Detect which cell encompasses the target text, then output its (X, Y) center coordinate. 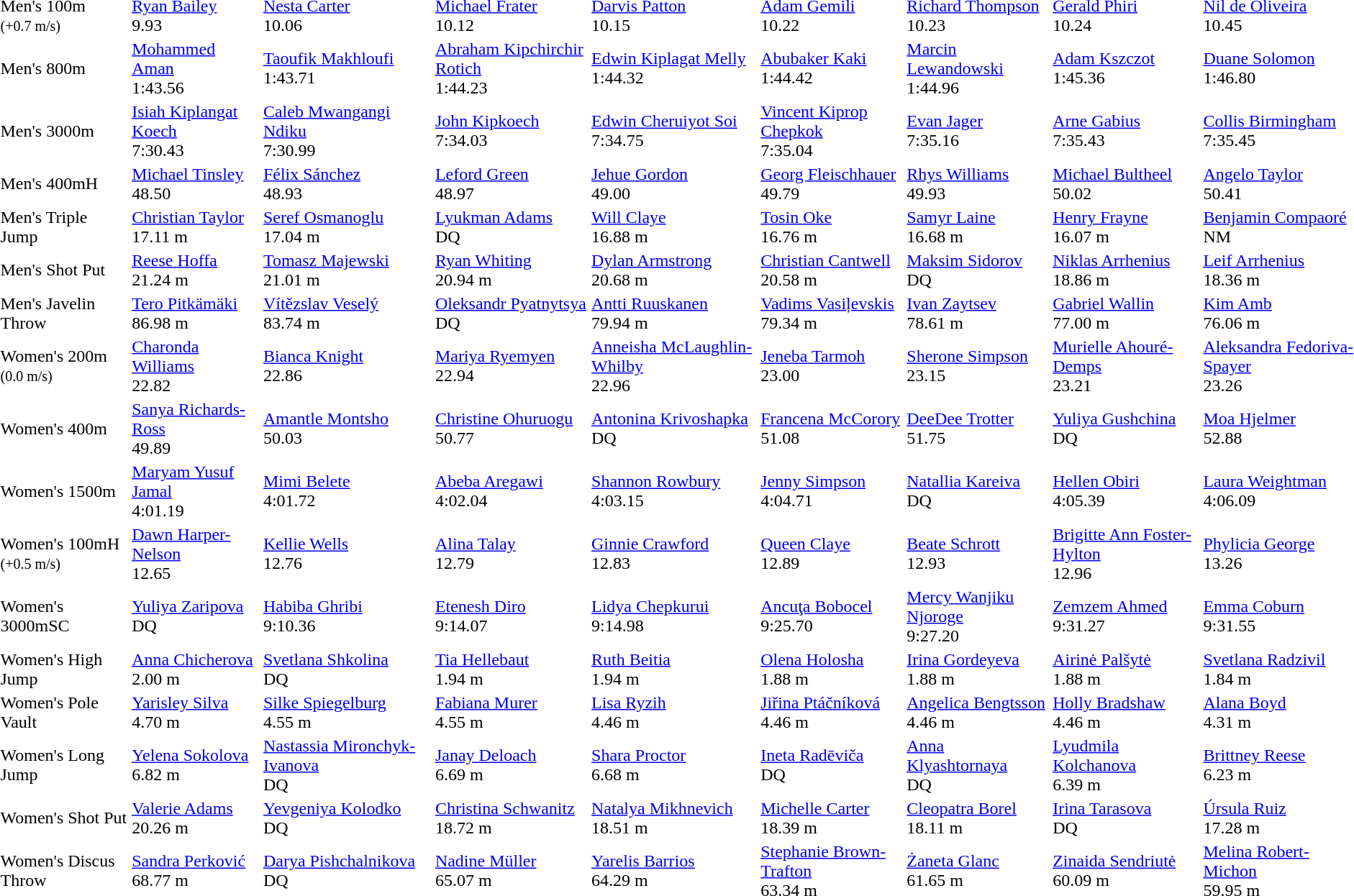
Gabriel Wallin 77.00 m (1126, 314)
Michael Bultheel 50.02 (1126, 184)
Svetlana Shkolina DQ (347, 669)
DeeDee Trotter 51.75 (978, 429)
Antonina Krivoshapka DQ (674, 429)
Oleksandr Pyatnytsya DQ (511, 314)
Angelica Bengtsson 4.46 m (978, 712)
Ineta Radēviča DQ (832, 765)
Tia Hellebaut 1.94 m (511, 669)
Yuliya Gushchina DQ (1126, 429)
Shannon Rowbury 4:03.15 (674, 491)
Sanya Richards-Ross 49.89 (196, 429)
Jeneba Tarmoh 23.00 (832, 366)
Dylan Armstrong 20.68 m (674, 270)
Ryan Whiting 20.94 m (511, 270)
Tomasz Majewski 21.01 m (347, 270)
Murielle Ahouré-Demps 23.21 (1126, 366)
Abraham Kipchirchir Rotich 1:44.23 (511, 68)
Zemzem Ahmed 9:31.27 (1126, 616)
Adam Kszczot 1:45.36 (1126, 68)
Jiřina Ptáčníková 4.46 m (832, 712)
Lyukman Adams DQ (511, 227)
Natalya Mikhnevich 18.51 m (674, 818)
Christina Schwanitz 18.72 m (511, 818)
Dawn Harper-Nelson 12.65 (196, 554)
Hellen Obiri 4:05.39 (1126, 491)
Mimi Belete 4:01.72 (347, 491)
Cleopatra Borel 18.11 m (978, 818)
Yevgeniya Kolodko DQ (347, 818)
Ancuţa Bobocel 9:25.70 (832, 616)
Francena McCorory 51.08 (832, 429)
Evan Jager 7:35.16 (978, 131)
Mercy Wanjiku Njoroge 9:27.20 (978, 616)
Brigitte Ann Foster-Hylton 12.96 (1126, 554)
John Kipkoech 7:34.03 (511, 131)
Isiah Kiplangat Koech 7:30.43 (196, 131)
Marcin Lewandowski 1:44.96 (978, 68)
Silke Spiegelburg 4.55 m (347, 712)
Yuliya Zaripova DQ (196, 616)
Alina Talay 12.79 (511, 554)
Irina Tarasova DQ (1126, 818)
Lidya Chepkurui 9:14.98 (674, 616)
Christine Ohuruogu 50.77 (511, 429)
Anna Chicherova 2.00 m (196, 669)
Amantle Montsho 50.03 (347, 429)
Georg Fleischhauer 49.79 (832, 184)
Seref Osmanoglu 17.04 m (347, 227)
Janay Deloach 6.69 m (511, 765)
Abubaker Kaki 1:44.42 (832, 68)
Valerie Adams 20.26 m (196, 818)
Maksim Sidorov DQ (978, 270)
Shara Proctor 6.68 m (674, 765)
Yelena Sokolova 6.82 m (196, 765)
Rhys Williams 49.93 (978, 184)
Ginnie Crawford 12.83 (674, 554)
Christian Cantwell 20.58 m (832, 270)
Fabiana Murer 4.55 m (511, 712)
Charonda Williams 22.82 (196, 366)
Edwin Kiplagat Melly 1:44.32 (674, 68)
Niklas Arrhenius 18.86 m (1126, 270)
Leford Green 48.97 (511, 184)
Irina Gordeyeva 1.88 m (978, 669)
Anna Klyashtornaya DQ (978, 765)
Félix Sánchez 48.93 (347, 184)
Tero Pitkämäki 86.98 m (196, 314)
Jenny Simpson 4:04.71 (832, 491)
Tosin Oke 16.76 m (832, 227)
Will Claye 16.88 m (674, 227)
Anneisha McLaughlin-Whilby 22.96 (674, 366)
Queen Claye 12.89 (832, 554)
Maryam Yusuf Jamal 4:01.19 (196, 491)
Michael Tinsley 48.50 (196, 184)
Henry Frayne 16.07 m (1126, 227)
Beate Schrott 12.93 (978, 554)
Lisa Ryzih 4.46 m (674, 712)
Antti Ruuskanen 79.94 m (674, 314)
Vincent Kiprop Chepkok 7:35.04 (832, 131)
Vadims Vasiļevskis 79.34 m (832, 314)
Arne Gabius 7:35.43 (1126, 131)
Vítězslav Veselý 83.74 m (347, 314)
Samyr Laine 16.68 m (978, 227)
Ivan Zaytsev 78.61 m (978, 314)
Taoufik Makhloufi 1:43.71 (347, 68)
Mohammed Aman 1:43.56 (196, 68)
Ruth Beitia 1.94 m (674, 669)
Airinė Palšytė 1.88 m (1126, 669)
Michelle Carter 18.39 m (832, 818)
Etenesh Diro 9:14.07 (511, 616)
Kellie Wells 12.76 (347, 554)
Jehue Gordon 49.00 (674, 184)
Abeba Aregawi 4:02.04 (511, 491)
Lyudmila Kolchanova 6.39 m (1126, 765)
Bianca Knight 22.86 (347, 366)
Edwin Cheruiyot Soi 7:34.75 (674, 131)
Christian Taylor 17.11 m (196, 227)
Holly Bradshaw 4.46 m (1126, 712)
Caleb Mwangangi Ndiku 7:30.99 (347, 131)
Yarisley Silva 4.70 m (196, 712)
Natallia Kareiva DQ (978, 491)
Sherone Simpson 23.15 (978, 366)
Habiba Ghribi 9:10.36 (347, 616)
Reese Hoffa 21.24 m (196, 270)
Olena Holosha 1.88 m (832, 669)
Mariya Ryemyen 22.94 (511, 366)
Nastassia Mironchyk-Ivanova DQ (347, 765)
